Locate the cell with the specified text and output its (x, y) center coordinate. 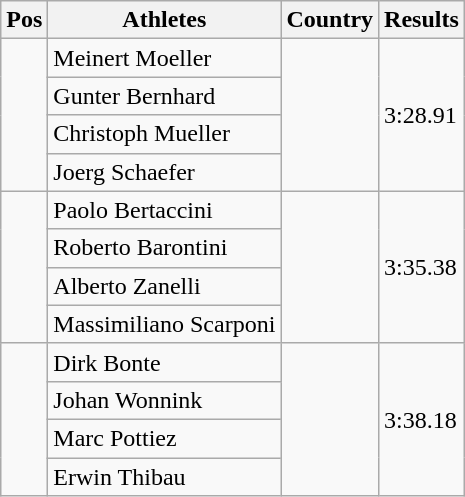
Pos (24, 20)
Massimiliano Scarponi (164, 324)
Erwin Thibau (164, 477)
3:35.38 (422, 267)
Dirk Bonte (164, 362)
Christoph Mueller (164, 134)
Alberto Zanelli (164, 286)
Athletes (164, 20)
Johan Wonnink (164, 400)
Joerg Schaefer (164, 172)
Marc Pottiez (164, 438)
Gunter Bernhard (164, 96)
3:38.18 (422, 419)
Paolo Bertaccini (164, 210)
Results (422, 20)
Roberto Barontini (164, 248)
3:28.91 (422, 115)
Country (330, 20)
Meinert Moeller (164, 58)
